Identify which cell holds the provided text, then report its (x, y) central coordinate. 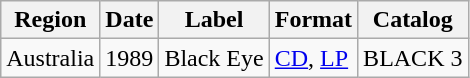
Black Eye (214, 58)
Date (130, 20)
CD, LP (313, 58)
Label (214, 20)
Region (50, 20)
BLACK 3 (413, 58)
Australia (50, 58)
1989 (130, 58)
Format (313, 20)
Catalog (413, 20)
